Capture the cell that displays the provided text and extract its (x, y) central coordinate. 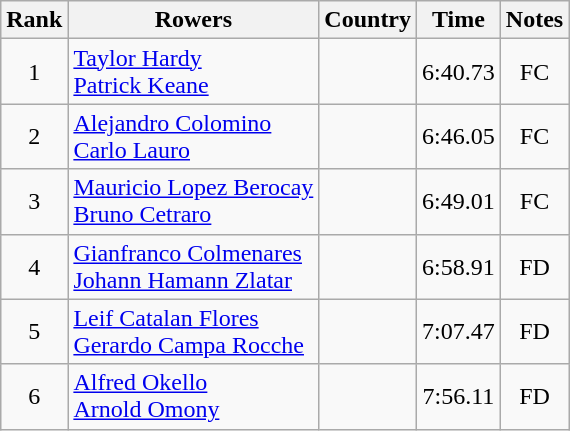
6:58.91 (459, 266)
7:56.11 (459, 396)
Taylor HardyPatrick Keane (194, 72)
Gianfranco ColmenaresJohann Hamann Zlatar (194, 266)
1 (34, 72)
6:46.05 (459, 136)
Notes (534, 20)
Leif Catalan FloresGerardo Campa Rocche (194, 332)
Time (459, 20)
Rowers (194, 20)
6 (34, 396)
Alfred OkelloArnold Omony (194, 396)
Country (368, 20)
6:40.73 (459, 72)
7:07.47 (459, 332)
5 (34, 332)
4 (34, 266)
Mauricio Lopez BerocayBruno Cetraro (194, 202)
Alejandro ColominoCarlo Lauro (194, 136)
Rank (34, 20)
3 (34, 202)
6:49.01 (459, 202)
2 (34, 136)
